Capture the cell that displays the provided text and extract its [x, y] central coordinate. 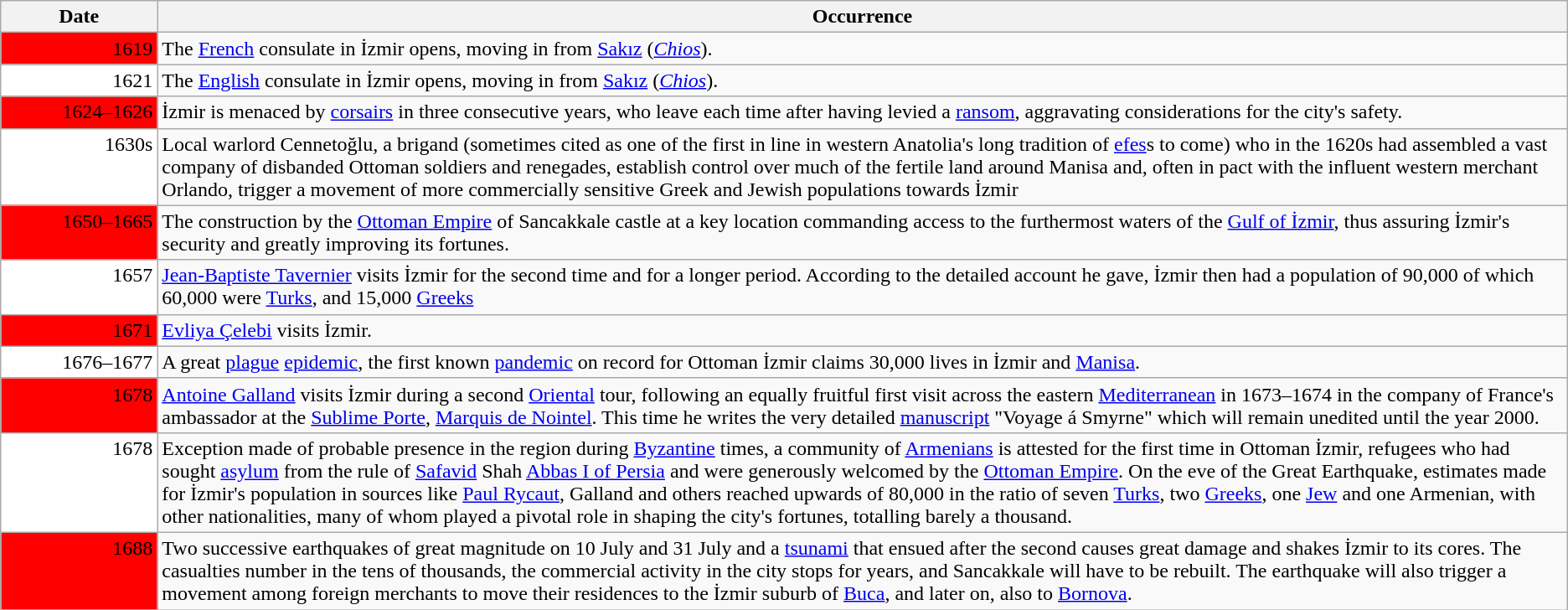
1630s [79, 167]
1624–1626 [79, 112]
Date [79, 17]
1621 [79, 80]
The English consulate in İzmir opens, moving in from Sakız (Chios). [863, 80]
1619 [79, 49]
1650–1665 [79, 233]
1688 [79, 571]
1657 [79, 287]
1676–1677 [79, 362]
1671 [79, 330]
Evliya Çelebi visits İzmir. [863, 330]
Occurrence [863, 17]
The French consulate in İzmir opens, moving in from Sakız (Chios). [863, 49]
A great plague epidemic, the first known pandemic on record for Ottoman İzmir claims 30,000 lives in İzmir and Manisa. [863, 362]
